Pinpoint the cell where the given text exists, returning its (x, y) midpoint coordinate. 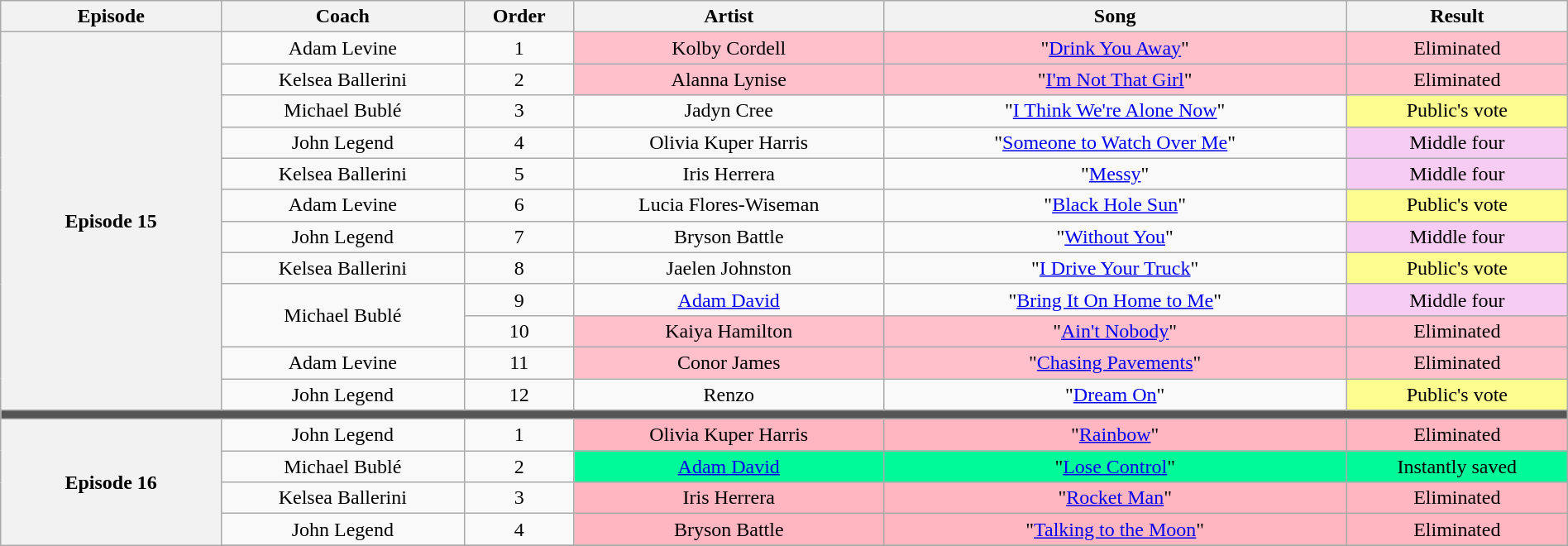
Result (1457, 17)
12 (519, 395)
Episode 15 (111, 222)
"Lose Control" (1115, 467)
"Black Hole Sun" (1115, 205)
"Chasing Pavements" (1115, 362)
Jaelen Johnston (729, 268)
7 (519, 237)
8 (519, 268)
11 (519, 362)
Song (1115, 17)
Conor James (729, 362)
9 (519, 299)
Kolby Cordell (729, 48)
Instantly saved (1457, 467)
"Dream On" (1115, 395)
Renzo (729, 395)
Episode (111, 17)
"Drink You Away" (1115, 48)
Jadyn Cree (729, 111)
Order (519, 17)
"I'm Not That Girl" (1115, 79)
"Messy" (1115, 174)
Artist (729, 17)
"Ain't Nobody" (1115, 331)
"I Think We're Alone Now" (1115, 111)
10 (519, 331)
"Without You" (1115, 237)
6 (519, 205)
Alanna Lynise (729, 79)
"Bring It On Home to Me" (1115, 299)
Kaiya Hamilton (729, 331)
5 (519, 174)
"Rainbow" (1115, 435)
Episode 16 (111, 482)
Lucia Flores-Wiseman (729, 205)
"I Drive Your Truck" (1115, 268)
Coach (343, 17)
"Someone to Watch Over Me" (1115, 142)
"Talking to the Moon" (1115, 529)
"Rocket Man" (1115, 498)
